Capture the cell that displays the provided text and extract its [X, Y] central coordinate. 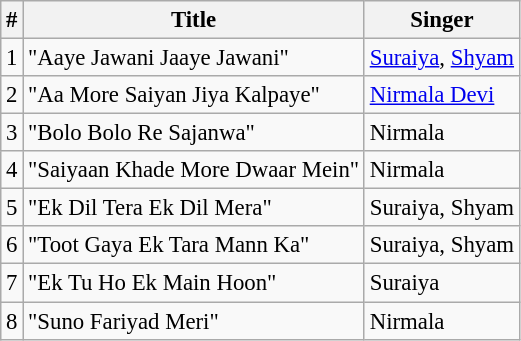
"Toot Gaya Ek Tara Mann Ka" [194, 245]
"Aa More Saiyan Jiya Kalpaye" [194, 95]
"Suno Fariyad Meri" [194, 321]
6 [12, 245]
4 [12, 170]
Singer [442, 20]
1 [12, 58]
5 [12, 208]
3 [12, 133]
8 [12, 321]
"Aaye Jawani Jaaye Jawani" [194, 58]
Title [194, 20]
7 [12, 283]
"Ek Dil Tera Ek Dil Mera" [194, 208]
Nirmala Devi [442, 95]
"Ek Tu Ho Ek Main Hoon" [194, 283]
2 [12, 95]
# [12, 20]
"Saiyaan Khade More Dwaar Mein" [194, 170]
Suraiya [442, 283]
"Bolo Bolo Re Sajanwa" [194, 133]
